Return the [X, Y] coordinate for the center point of the cell that contains the specified text.  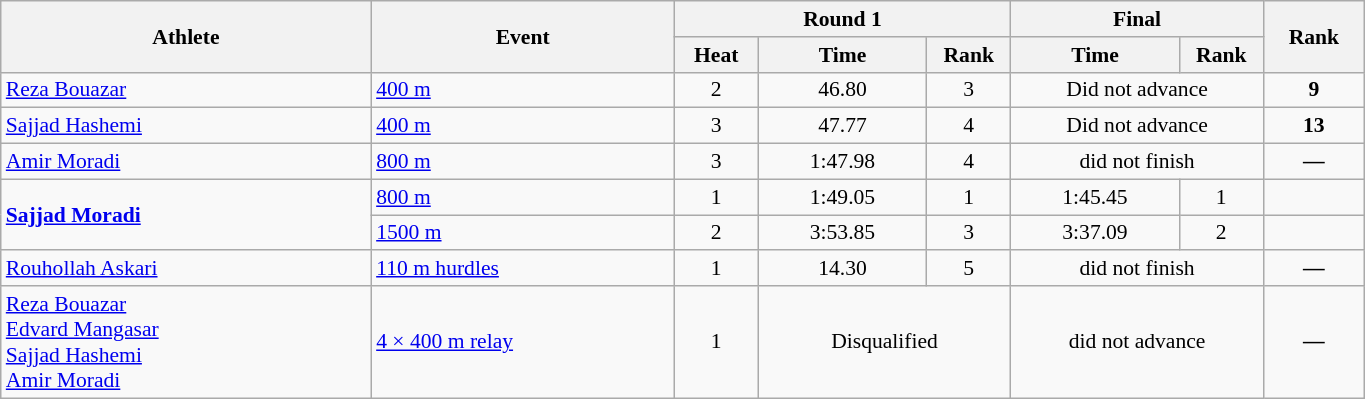
110 m hurdles [522, 269]
3:53.85 [842, 233]
1:49.05 [842, 197]
13 [1314, 126]
3:37.09 [1095, 233]
Rouhollah Askari [186, 269]
5 [969, 269]
4 × 400 m relay [522, 342]
Athlete [186, 36]
Disqualified [884, 342]
Sajjad Moradi [186, 214]
46.80 [842, 90]
9 [1314, 90]
Round 1 [842, 19]
47.77 [842, 126]
Sajjad Hashemi [186, 126]
1:45.45 [1095, 197]
14.30 [842, 269]
Heat [716, 55]
did not advance [1138, 342]
Event [522, 36]
Reza BouazarEdvard MangasarSajjad HashemiAmir Moradi [186, 342]
1500 m [522, 233]
Amir Moradi [186, 162]
Reza Bouazar [186, 90]
Final [1138, 19]
1:47.98 [842, 162]
